Identify which cell holds the provided text, then report its [x, y] central coordinate. 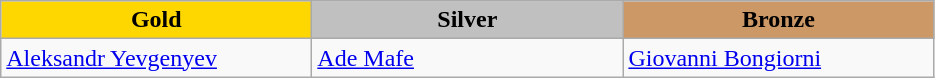
Giovanni Bongiorni [778, 58]
Ade Mafe [468, 58]
Aleksandr Yevgenyev [156, 58]
Bronze [778, 20]
Gold [156, 20]
Silver [468, 20]
